Identify which cell holds the provided text, then report its (x, y) central coordinate. 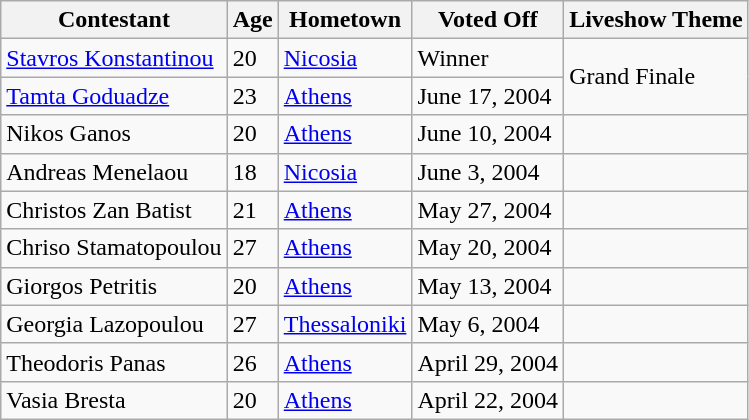
Grand Finale (656, 77)
April 29, 2004 (488, 362)
June 10, 2004 (488, 134)
Voted Off (488, 20)
Christos Zan Batist (114, 210)
June 3, 2004 (488, 172)
Andreas Menelaou (114, 172)
23 (252, 96)
Contestant (114, 20)
Age (252, 20)
Stavros Konstantinou (114, 58)
Chriso Stamatopoulou (114, 248)
Winner (488, 58)
April 22, 2004 (488, 400)
May 6, 2004 (488, 324)
Tamta Goduadze (114, 96)
June 17, 2004 (488, 96)
Georgia Lazopoulou (114, 324)
Liveshow Theme (656, 20)
Nikos Ganos (114, 134)
Thessaloniki (345, 324)
18 (252, 172)
Giorgos Petritis (114, 286)
May 27, 2004 (488, 210)
26 (252, 362)
21 (252, 210)
Vasia Bresta (114, 400)
Theodoris Panas (114, 362)
May 13, 2004 (488, 286)
Hometown (345, 20)
May 20, 2004 (488, 248)
